Find where the given text appears and provide that cell's center as (x, y) coordinate. 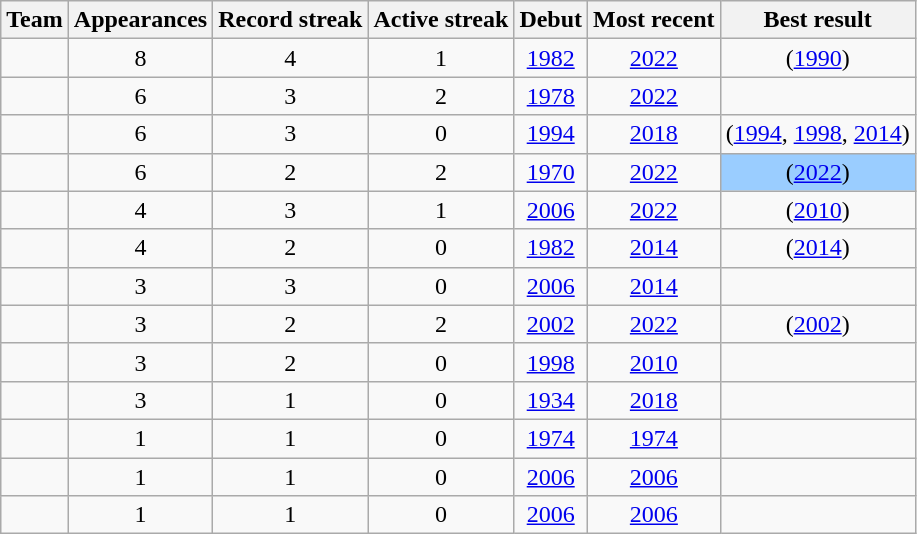
1998 (551, 362)
(2014) (818, 248)
(1990) (818, 58)
8 (140, 58)
Team (35, 20)
(2010) (818, 210)
1934 (551, 400)
Most recent (654, 20)
Record streak (290, 20)
(2002) (818, 324)
2002 (551, 324)
(2022) (818, 172)
Debut (551, 20)
1970 (551, 172)
1978 (551, 96)
2010 (654, 362)
(1994, 1998, 2014) (818, 134)
Active streak (441, 20)
1994 (551, 134)
Appearances (140, 20)
Best result (818, 20)
